From the cell containing the given text, extract its center point as [X, Y] coordinate. 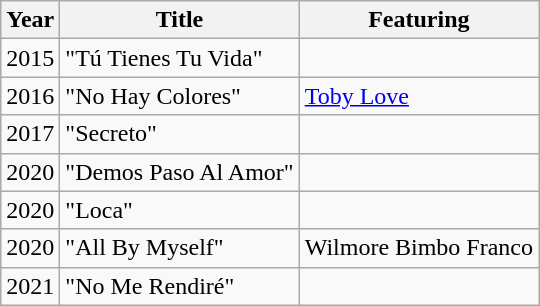
2021 [30, 286]
2017 [30, 134]
Featuring [418, 20]
2016 [30, 96]
"All By Myself" [180, 248]
"No Me Rendiré" [180, 286]
"Loca" [180, 210]
Wilmore Bimbo Franco [418, 248]
Toby Love [418, 96]
"Demos Paso Al Amor" [180, 172]
Title [180, 20]
"Secreto" [180, 134]
Year [30, 20]
2015 [30, 58]
"Tú Tienes Tu Vida" [180, 58]
"No Hay Colores" [180, 96]
